Search for the cell housing the specified text and yield its (X, Y) center coordinate. 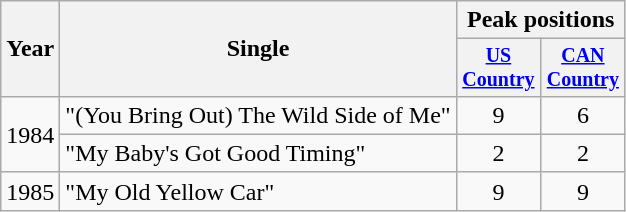
"(You Bring Out) The Wild Side of Me" (258, 115)
"My Baby's Got Good Timing" (258, 153)
Single (258, 49)
1984 (30, 134)
US Country (498, 68)
6 (583, 115)
1985 (30, 191)
Peak positions (540, 20)
CAN Country (583, 68)
"My Old Yellow Car" (258, 191)
Year (30, 49)
